For the text-containing cell, return its midpoint in (x, y) coordinate format. 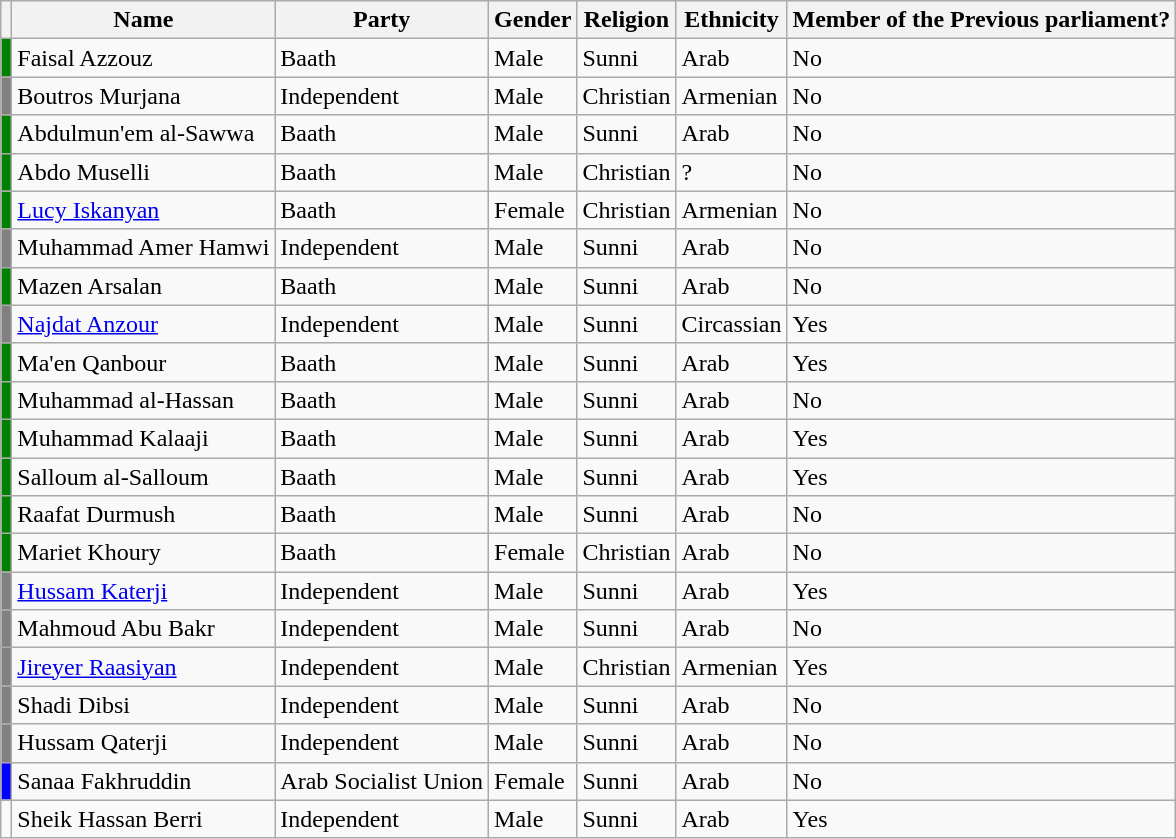
Hussam Katerji (144, 591)
Boutros Murjana (144, 96)
Lucy Iskanyan (144, 210)
Muhammad Amer Hamwi (144, 248)
Jireyer Raasiyan (144, 667)
Member of the Previous parliament? (982, 20)
Circassian (732, 324)
Gender (533, 20)
Muhammad Kalaaji (144, 438)
Name (144, 20)
Ethnicity (732, 20)
Faisal Azzouz (144, 58)
Mazen Arsalan (144, 286)
Ma'en Qanbour (144, 362)
Salloum al-Salloum (144, 477)
Party (382, 20)
Arab Socialist Union (382, 781)
Shadi Dibsi (144, 705)
Raafat Durmush (144, 515)
Abdo Muselli (144, 172)
? (732, 172)
Sanaa Fakhruddin (144, 781)
Mariet Khoury (144, 553)
Religion (626, 20)
Najdat Anzour (144, 324)
Muhammad al-Hassan (144, 400)
Sheik Hassan Berri (144, 819)
Hussam Qaterji (144, 743)
Abdulmun'em al-Sawwa (144, 134)
Mahmoud Abu Bakr (144, 629)
